Return [X, Y] of the center of cell containing provided text 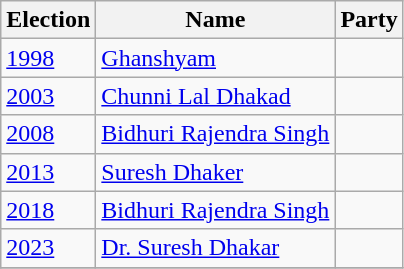
2023 [48, 248]
2013 [48, 172]
Suresh Dhaker [216, 172]
2008 [48, 134]
Election [48, 20]
Name [216, 20]
2003 [48, 96]
2018 [48, 210]
Party [369, 20]
1998 [48, 58]
Chunni Lal Dhakad [216, 96]
Dr. Suresh Dhakar [216, 248]
Ghanshyam [216, 58]
